Output the [x, y] coordinate of the center of the cell containing the given text.  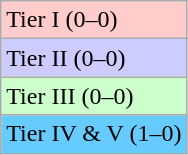
Tier IV & V (1–0) [94, 134]
Tier I (0–0) [94, 20]
Tier III (0–0) [94, 96]
Tier II (0–0) [94, 58]
